Scan for the cell matching the given text and deliver its (x, y) coordinate at center. 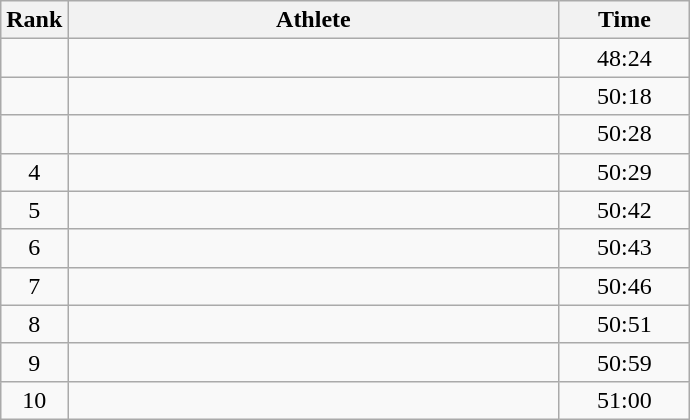
50:59 (624, 362)
50:28 (624, 134)
10 (34, 400)
4 (34, 172)
51:00 (624, 400)
7 (34, 286)
Athlete (314, 20)
5 (34, 210)
50:51 (624, 324)
9 (34, 362)
6 (34, 248)
50:46 (624, 286)
48:24 (624, 58)
50:42 (624, 210)
Rank (34, 20)
50:29 (624, 172)
50:43 (624, 248)
Time (624, 20)
8 (34, 324)
50:18 (624, 96)
